Pinpoint the cell where the given text exists, returning its (x, y) midpoint coordinate. 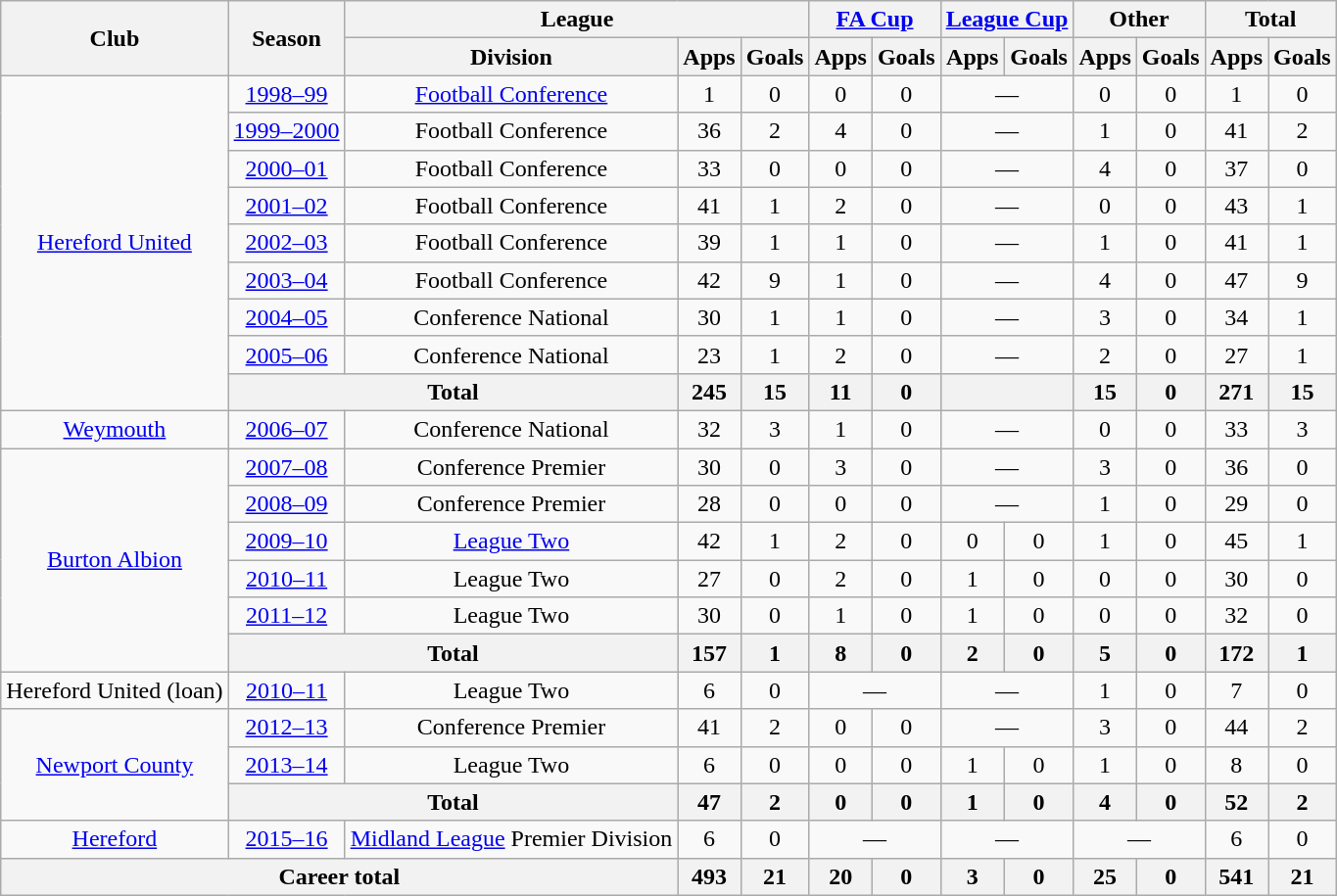
28 (709, 504)
Midland League Premier Division (511, 839)
Hereford United (loan) (115, 690)
2000–01 (286, 168)
1998–99 (286, 94)
245 (709, 392)
172 (1236, 653)
Career total (339, 876)
2011–12 (286, 616)
Weymouth (115, 429)
34 (1236, 317)
2015–16 (286, 839)
7 (1236, 690)
39 (709, 243)
FA Cup (875, 20)
5 (1105, 653)
25 (1105, 876)
45 (1236, 542)
1999–2000 (286, 131)
493 (709, 876)
2003–04 (286, 280)
52 (1236, 802)
29 (1236, 504)
Burton Albion (115, 560)
271 (1236, 392)
20 (840, 876)
Other (1139, 20)
2013–14 (286, 765)
2007–08 (286, 467)
541 (1236, 876)
Division (511, 57)
2012–13 (286, 728)
37 (1236, 168)
Club (115, 38)
2005–06 (286, 354)
2009–10 (286, 542)
League (577, 20)
43 (1236, 206)
44 (1236, 728)
2006–07 (286, 429)
Season (286, 38)
2002–03 (286, 243)
157 (709, 653)
2008–09 (286, 504)
23 (709, 354)
Newport County (115, 765)
Hereford United (115, 243)
2004–05 (286, 317)
2001–02 (286, 206)
League Cup (1007, 20)
Hereford (115, 839)
11 (840, 392)
